Extract the (X, Y) coordinate from the center of the cell holding the provided text.  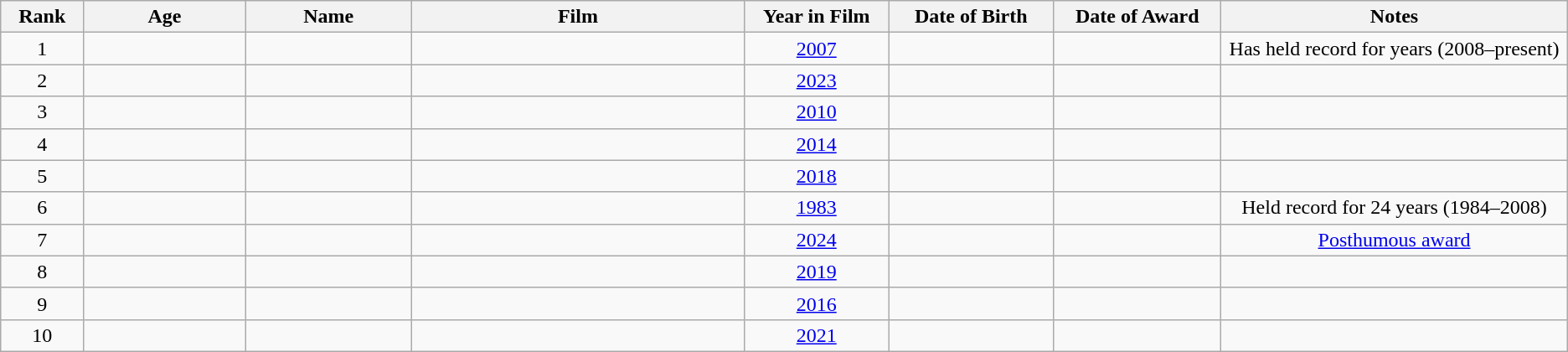
1983 (817, 208)
5 (42, 176)
2016 (817, 303)
2010 (817, 112)
3 (42, 112)
8 (42, 272)
Held record for 24 years (1984–2008) (1394, 208)
2021 (817, 335)
7 (42, 240)
2019 (817, 272)
Date of Birth (972, 17)
1 (42, 49)
Age (164, 17)
Name (328, 17)
2 (42, 80)
2024 (817, 240)
4 (42, 144)
Film (578, 17)
Notes (1394, 17)
Year in Film (817, 17)
2007 (817, 49)
Date of Award (1137, 17)
6 (42, 208)
10 (42, 335)
2023 (817, 80)
2014 (817, 144)
Has held record for years (2008–present) (1394, 49)
Posthumous award (1394, 240)
9 (42, 303)
2018 (817, 176)
Rank (42, 17)
